Identify which cell holds the provided text, then report its (X, Y) central coordinate. 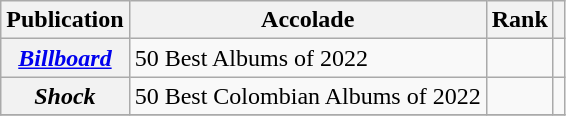
Accolade (308, 20)
Shock (65, 96)
Publication (65, 20)
50 Best Colombian Albums of 2022 (308, 96)
Billboard (65, 58)
Rank (520, 20)
50 Best Albums of 2022 (308, 58)
